Find where the given text appears and provide that cell's center as (X, Y) coordinate. 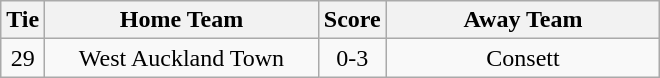
Score (352, 20)
West Auckland Town (182, 58)
29 (23, 58)
0-3 (352, 58)
Tie (23, 20)
Home Team (182, 20)
Away Team (523, 20)
Consett (523, 58)
